Scan for the cell matching the given text and deliver its (x, y) coordinate at center. 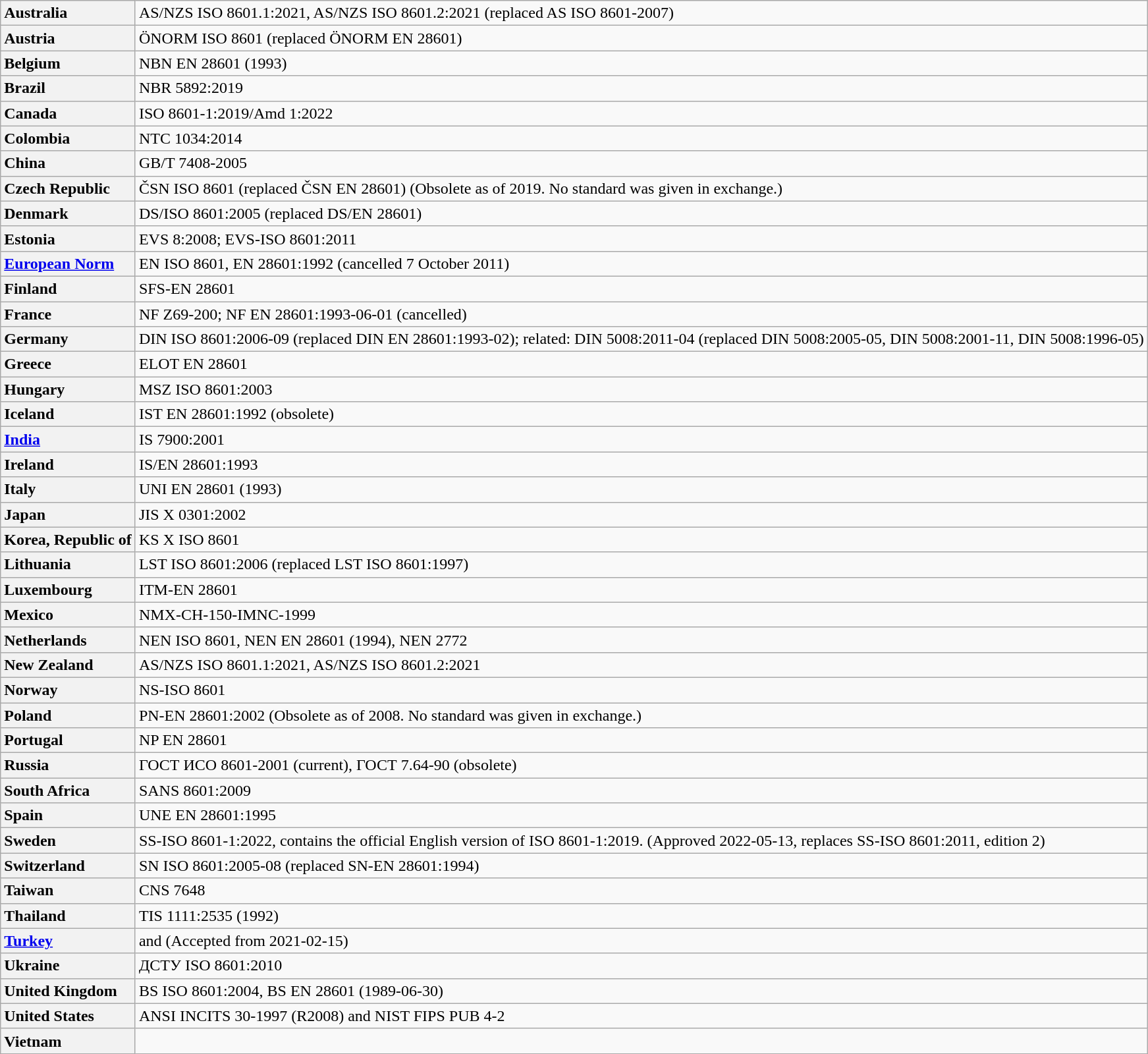
Lithuania (68, 565)
DS/ISO 8601:2005 (replaced DS/EN 28601) (642, 213)
Germany (68, 339)
DIN ISO 8601:2006-09 (replaced DIN EN 28601:1993-02); related: DIN 5008:2011-04 (replaced DIN 5008:2005-05, DIN 5008:2001-11, DIN 5008:1996-05) (642, 339)
CNS 7648 (642, 891)
Greece (68, 364)
IS 7900:2001 (642, 439)
Russia (68, 765)
Denmark (68, 213)
SANS 8601:2009 (642, 790)
Switzerland (68, 866)
Estonia (68, 238)
SS-ISO 8601-1:2022, contains the official English version of ISO 8601-1:2019. (Approved 2022-05-13, replaces SS-ISO 8601:2011, edition 2) (642, 841)
NBN EN 28601 (1993) (642, 63)
IS/EN 28601:1993 (642, 464)
Iceland (68, 414)
ANSI INCITS 30-1997 (R2008) and NIST FIPS PUB 4-2 (642, 1016)
Thailand (68, 916)
MSZ ISO 8601:2003 (642, 389)
and (Accepted from 2021-02-15) (642, 941)
China (68, 163)
NF Z69-200; NF EN 28601:1993-06-01 (cancelled) (642, 314)
United States (68, 1016)
Ukraine (68, 966)
Hungary (68, 389)
Ireland (68, 464)
New Zealand (68, 665)
LST ISO 8601:2006 (replaced LST ISO 8601:1997) (642, 565)
ITM-EN 28601 (642, 590)
Turkey (68, 941)
European Norm (68, 263)
Poland (68, 715)
NEN ISO 8601, NEN EN 28601 (1994), NEN 2772 (642, 640)
ELOT EN 28601 (642, 364)
United Kingdom (68, 991)
Belgium (68, 63)
Netherlands (68, 640)
Norway (68, 690)
IST EN 28601:1992 (obsolete) (642, 414)
Japan (68, 514)
ÖNORM ISO 8601 (replaced ÖNORM EN 28601) (642, 38)
Finland (68, 289)
Taiwan (68, 891)
Italy (68, 489)
UNI EN 28601 (1993) (642, 489)
Luxembourg (68, 590)
JIS X 0301:2002 (642, 514)
Czech Republic (68, 188)
Austria (68, 38)
TIS 1111:2535 (1992) (642, 916)
Spain (68, 816)
India (68, 439)
Vietnam (68, 1041)
AS/NZS ISO 8601.1:2021, AS/NZS ISO 8601.2:2021 (642, 665)
Portugal (68, 740)
NS-ISO 8601 (642, 690)
Canada (68, 113)
Mexico (68, 615)
UNE EN 28601:1995 (642, 816)
GB/T 7408-2005 (642, 163)
BS ISO 8601:2004, BS EN 28601 (1989-06-30) (642, 991)
EN ISO 8601, EN 28601:1992 (cancelled 7 October 2011) (642, 263)
NBR 5892:2019 (642, 88)
NTC 1034:2014 (642, 138)
NMX-CH-150-IMNC-1999 (642, 615)
Korea, Republic of (68, 540)
Colombia (68, 138)
SN ISO 8601:2005-08 (replaced SN-EN 28601:1994) (642, 866)
Brazil (68, 88)
Sweden (68, 841)
ČSN ISO 8601 (replaced ČSN EN 28601) (Obsolete as of 2019. No standard was given in exchange.) (642, 188)
SFS-EN 28601 (642, 289)
Australia (68, 13)
France (68, 314)
South Africa (68, 790)
AS/NZS ISO 8601.1:2021, AS/NZS ISO 8601.2:2021 (replaced AS ISO 8601-2007) (642, 13)
EVS 8:2008; EVS-ISO 8601:2011 (642, 238)
KS X ISO 8601 (642, 540)
ГОСТ ИСО 8601-2001 (current), ГОСТ 7.64-90 (obsolete) (642, 765)
NP EN 28601 (642, 740)
ISO 8601-1:2019/Amd 1:2022 (642, 113)
ДСТУ ISO 8601:2010 (642, 966)
PN-EN 28601:2002 (Obsolete as of 2008. No standard was given in exchange.) (642, 715)
